Provide the [X, Y] coordinate of the cell's center where the given text is located.  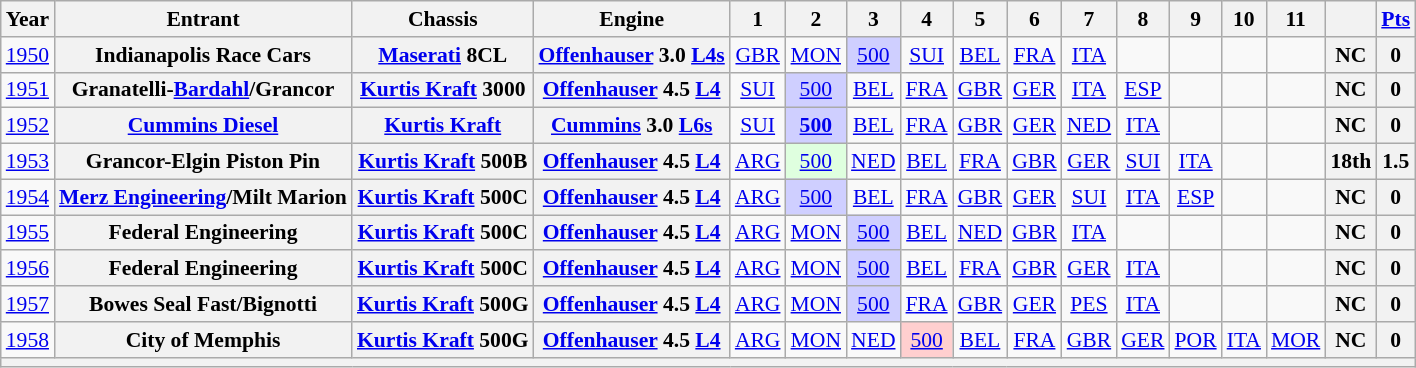
Engine [632, 19]
1 [758, 19]
Year [28, 19]
Pts [1396, 19]
Merz Engineering/Milt Marion [203, 197]
Cummins Diesel [203, 126]
1950 [28, 55]
1955 [28, 233]
6 [1034, 19]
1956 [28, 269]
1.5 [1396, 162]
Bowes Seal Fast/Bignotti [203, 304]
Maserati 8CL [443, 55]
3 [873, 19]
MOR [1296, 340]
1958 [28, 340]
1957 [28, 304]
Chassis [443, 19]
City of Memphis [203, 340]
1954 [28, 197]
1952 [28, 126]
7 [1090, 19]
Entrant [203, 19]
PES [1090, 304]
Kurtis Kraft 500B [443, 162]
Kurtis Kraft 3000 [443, 90]
POR [1196, 340]
Offenhauser 3.0 L4s [632, 55]
1953 [28, 162]
Cummins 3.0 L6s [632, 126]
4 [927, 19]
Indianapolis Race Cars [203, 55]
2 [816, 19]
10 [1244, 19]
9 [1196, 19]
Grancor-Elgin Piston Pin [203, 162]
8 [1142, 19]
Granatelli-Bardahl/Grancor [203, 90]
5 [980, 19]
1951 [28, 90]
18th [1350, 162]
Kurtis Kraft [443, 126]
11 [1296, 19]
